Find where the given text appears and provide that cell's center as [X, Y] coordinate. 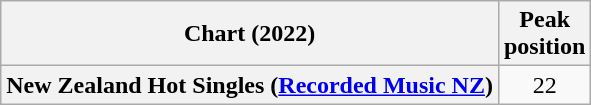
Peakposition [544, 34]
22 [544, 85]
New Zealand Hot Singles (Recorded Music NZ) [250, 85]
Chart (2022) [250, 34]
